Scan for the cell matching the given text and deliver its (x, y) coordinate at center. 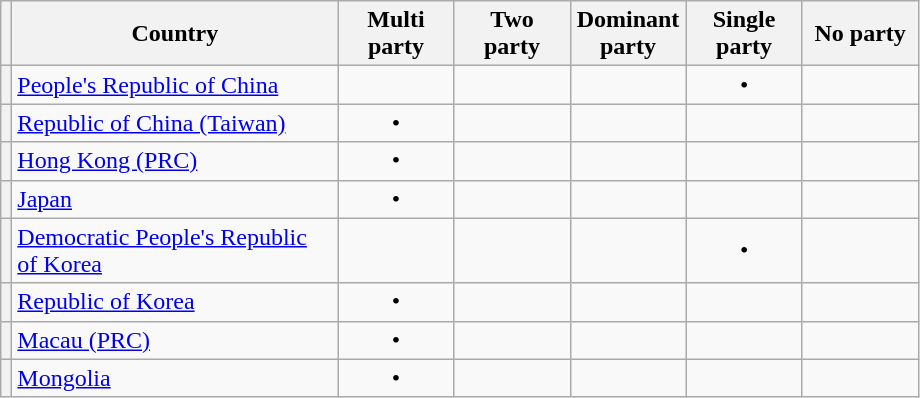
Democratic People's Republic of Korea (175, 250)
People's Republic of China (175, 85)
Multi party (396, 34)
Japan (175, 199)
Republic of China (Taiwan) (175, 123)
Hong Kong (PRC) (175, 161)
Republic of Korea (175, 302)
No party (860, 34)
Country (175, 34)
Two party (512, 34)
Single party (744, 34)
Dominant party (628, 34)
Macau (PRC) (175, 340)
Mongolia (175, 378)
